For the text-containing cell, return its midpoint in [X, Y] coordinate format. 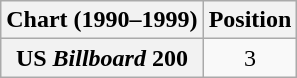
US Billboard 200 [102, 58]
3 [250, 58]
Position [250, 20]
Chart (1990–1999) [102, 20]
